Locate the cell with the specified text and output its [X, Y] center coordinate. 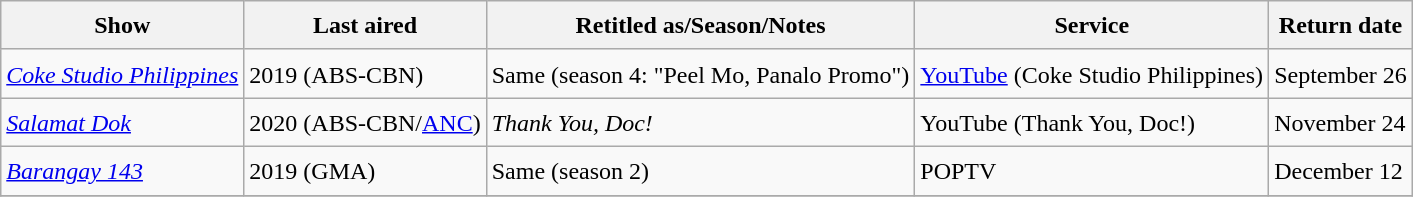
Salamat Dok [122, 122]
2019 (GMA) [365, 170]
2020 (ABS-CBN/ANC) [365, 122]
Coke Studio Philippines [122, 74]
Same (season 2) [700, 170]
POPTV [1092, 170]
September 26 [1341, 74]
December 12 [1341, 170]
Return date [1341, 26]
Retitled as/Season/Notes [700, 26]
YouTube (Thank You, Doc!) [1092, 122]
YouTube (Coke Studio Philippines) [1092, 74]
Last aired [365, 26]
Barangay 143 [122, 170]
November 24 [1341, 122]
2019 (ABS-CBN) [365, 74]
Show [122, 26]
Thank You, Doc! [700, 122]
Same (season 4: "Peel Mo, Panalo Promo") [700, 74]
Service [1092, 26]
